Determine the [x, y] coordinate at the center of the cell enclosing the given text.  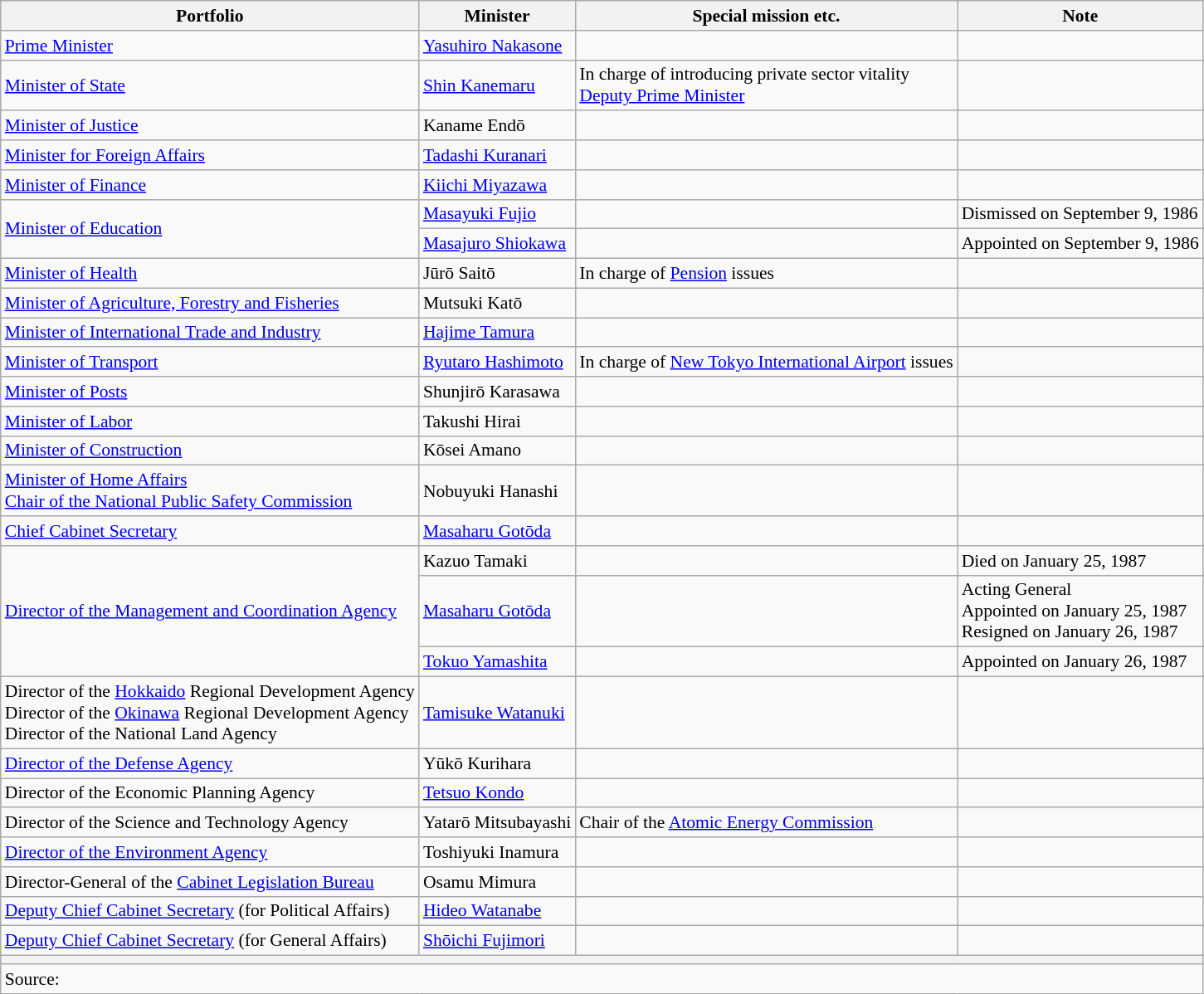
Acting GeneralAppointed on January 25, 1987Resigned on January 26, 1987 [1080, 611]
Toshiyuki Inamura [497, 852]
Minister for Foreign Affairs [210, 155]
Minister of Finance [210, 185]
Prime Minister [210, 46]
Tokuo Yamashita [497, 662]
Tetsuo Kondo [497, 793]
Yasuhiro Nakasone [497, 46]
Minister of Home AffairsChair of the National Public Safety Commission [210, 491]
Minister of Construction [210, 451]
Masajuro Shiokawa [497, 244]
Kiichi Miyazawa [497, 185]
In charge of New Tokyo International Airport issues [766, 363]
Minister of Justice [210, 126]
Appointed on September 9, 1986 [1080, 244]
Kaname Endō [497, 126]
Mutsuki Katō [497, 303]
In charge of introducing private sector vitalityDeputy Prime Minister [766, 85]
Special mission etc. [766, 16]
Minister [497, 16]
Director of the Management and Coordination Agency [210, 612]
Dismissed on September 9, 1986 [1080, 214]
Tadashi Kuranari [497, 155]
Chair of the Atomic Energy Commission [766, 823]
Minister of Transport [210, 363]
Deputy Chief Cabinet Secretary (for General Affairs) [210, 941]
Director-General of the Cabinet Legislation Bureau [210, 882]
Yūkō Kurihara [497, 763]
Takushi Hirai [497, 421]
In charge of Pension issues [766, 274]
Died on January 25, 1987 [1080, 561]
Minister of Labor [210, 421]
Yatarō Mitsubayashi [497, 823]
Minister of State [210, 85]
Source: [602, 979]
Kazuo Tamaki [497, 561]
Minister of Health [210, 274]
Minister of Education [210, 229]
Osamu Mimura [497, 882]
Director of the Defense Agency [210, 763]
Minister of Posts [210, 392]
Jūrō Saitō [497, 274]
Director of the Hokkaido Regional Development AgencyDirector of the Okinawa Regional Development AgencyDirector of the National Land Agency [210, 714]
Tamisuke Watanuki [497, 714]
Director of the Economic Planning Agency [210, 793]
Director of the Science and Technology Agency [210, 823]
Shin Kanemaru [497, 85]
Minister of Agriculture, Forestry and Fisheries [210, 303]
Ryutaro Hashimoto [497, 363]
Shunjirō Karasawa [497, 392]
Deputy Chief Cabinet Secretary (for Political Affairs) [210, 911]
Masayuki Fujio [497, 214]
Director of the Environment Agency [210, 852]
Note [1080, 16]
Shōichi Fujimori [497, 941]
Hideo Watanabe [497, 911]
Hajime Tamura [497, 333]
Appointed on January 26, 1987 [1080, 662]
Chief Cabinet Secretary [210, 531]
Nobuyuki Hanashi [497, 491]
Portfolio [210, 16]
Minister of International Trade and Industry [210, 333]
Kōsei Amano [497, 451]
